Capture the cell that displays the provided text and extract its (x, y) central coordinate. 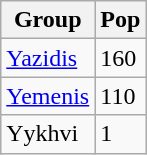
Group (48, 20)
Pop (120, 20)
Yemenis (48, 96)
160 (120, 58)
1 (120, 134)
Yykhvi (48, 134)
Yazidis (48, 58)
110 (120, 96)
